Find where the given text appears and provide that cell's center as (X, Y) coordinate. 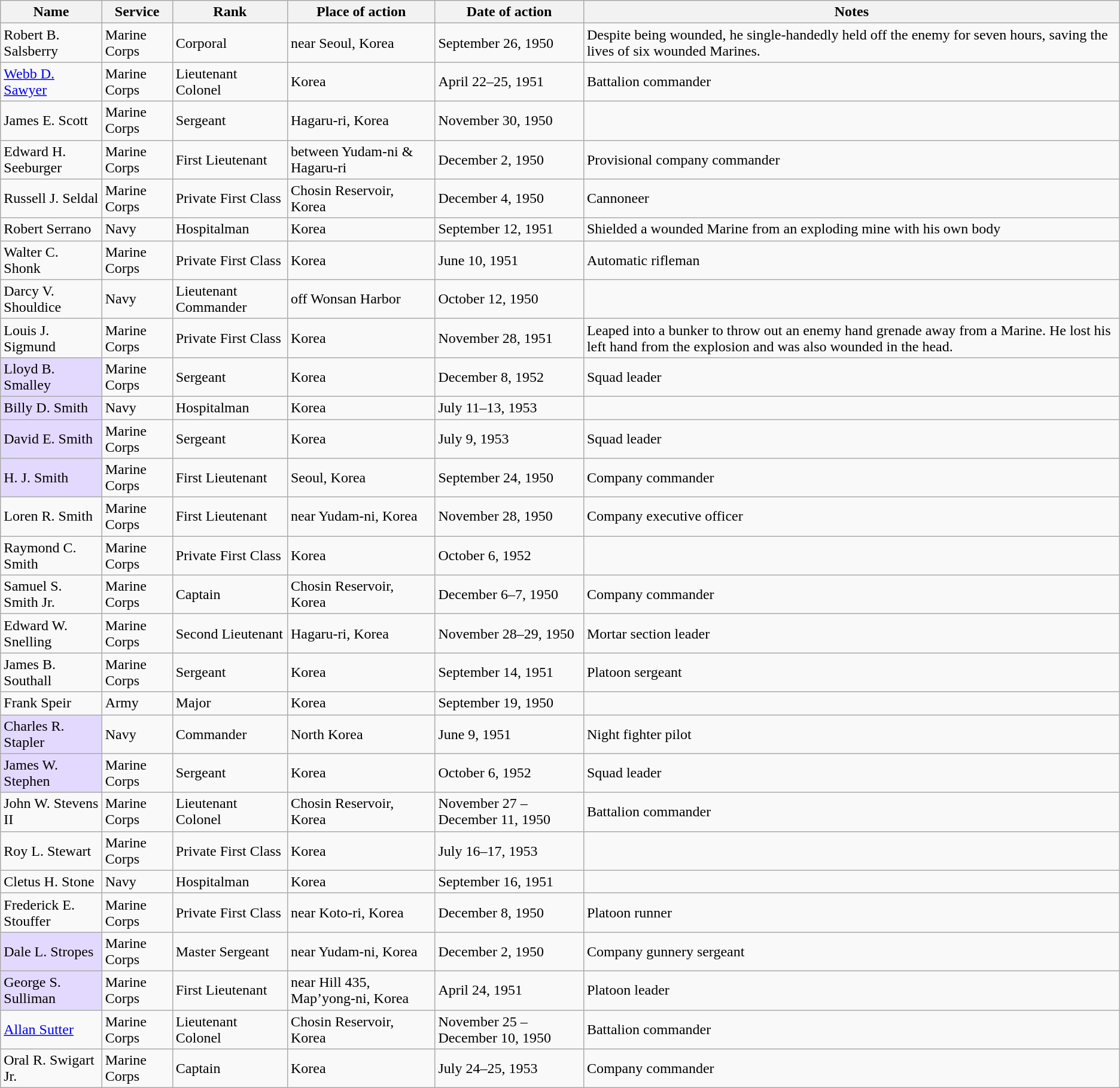
James B. Southall (51, 673)
Samuel S. Smith Jr. (51, 595)
between Yudam-ni & Hagaru-ri (361, 159)
Platoon runner (851, 912)
July 16–17, 1953 (510, 851)
September 19, 1950 (510, 703)
near Koto-ri, Korea (361, 912)
Master Sergeant (230, 952)
Date of action (510, 12)
April 24, 1951 (510, 990)
December 6–7, 1950 (510, 595)
James W. Stephen (51, 773)
Louis J. Sigmund (51, 338)
December 8, 1952 (510, 377)
September 16, 1951 (510, 882)
Platoon sergeant (851, 673)
Cletus H. Stone (51, 882)
July 9, 1953 (510, 438)
Shielded a wounded Marine from an exploding mine with his own body (851, 229)
Dale L. Stropes (51, 952)
Raymond C. Smith (51, 555)
Charles R. Stapler (51, 734)
Service (137, 12)
Major (230, 703)
November 30, 1950 (510, 121)
Cannoneer (851, 199)
June 10, 1951 (510, 260)
November 25 – December 10, 1950 (510, 1029)
Second Lieutenant (230, 633)
near Seoul, Korea (361, 43)
Oral R. Swigart Jr. (51, 1069)
David E. Smith (51, 438)
Robert Serrano (51, 229)
September 14, 1951 (510, 673)
Roy L. Stewart (51, 851)
John W. Stevens II (51, 812)
Russell J. Seldal (51, 199)
July 24–25, 1953 (510, 1069)
Walter C. Shonk (51, 260)
Automatic rifleman (851, 260)
Notes (851, 12)
Robert B. Salsberry (51, 43)
George S. Sulliman (51, 990)
Rank (230, 12)
December 4, 1950 (510, 199)
Army (137, 703)
Name (51, 12)
November 27 – December 11, 1950 (510, 812)
October 12, 1950 (510, 299)
December 8, 1950 (510, 912)
April 22–25, 1951 (510, 81)
Night fighter pilot (851, 734)
November 28, 1950 (510, 517)
July 11–13, 1953 (510, 408)
September 12, 1951 (510, 229)
Allan Sutter (51, 1029)
James E. Scott (51, 121)
Darcy V. Shouldice (51, 299)
Corporal (230, 43)
Provisional company commander (851, 159)
Lieutenant Commander (230, 299)
Edward W. Snelling (51, 633)
September 26, 1950 (510, 43)
November 28–29, 1950 (510, 633)
June 9, 1951 (510, 734)
Billy D. Smith (51, 408)
Frank Speir (51, 703)
near Hill 435, Map’yong-ni, Korea (361, 990)
H. J. Smith (51, 478)
Company executive officer (851, 517)
Webb D. Sawyer (51, 81)
September 24, 1950 (510, 478)
Place of action (361, 12)
Frederick E. Stouffer (51, 912)
Company gunnery sergeant (851, 952)
Seoul, Korea (361, 478)
November 28, 1951 (510, 338)
North Korea (361, 734)
Mortar section leader (851, 633)
Loren R. Smith (51, 517)
Platoon leader (851, 990)
Lloyd B. Smalley (51, 377)
Despite being wounded, he single-handedly held off the enemy for seven hours, saving the lives of six wounded Marines. (851, 43)
Commander (230, 734)
Edward H. Seeburger (51, 159)
off Wonsan Harbor (361, 299)
